Find where the given text appears and provide that cell's center as [X, Y] coordinate. 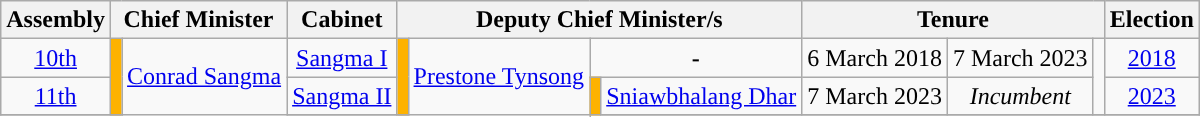
10th [56, 58]
Prestone Tynsong [499, 77]
11th [56, 96]
Election [1152, 20]
2023 [1152, 96]
Conrad Sangma [204, 77]
Sniawbhalang Dhar [702, 96]
Sangma II [342, 96]
- [696, 58]
Sangma I [342, 58]
Incumbent [1020, 96]
6 March 2018 [875, 58]
Tenure [953, 20]
Assembly [56, 20]
Chief Minister [198, 20]
2018 [1152, 58]
Deputy Chief Minister/s [600, 20]
Cabinet [342, 20]
